Detect which cell encompasses the target text, then output its [x, y] center coordinate. 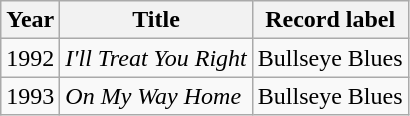
1993 [30, 96]
1992 [30, 58]
Title [156, 20]
Year [30, 20]
I'll Treat You Right [156, 58]
On My Way Home [156, 96]
Record label [330, 20]
